Scan for the cell matching the given text and deliver its [X, Y] coordinate at center. 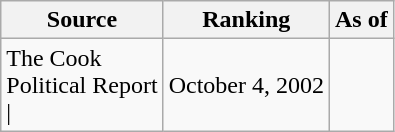
October 4, 2002 [246, 85]
Source [82, 20]
The CookPolitical Report| [82, 85]
As of [361, 20]
Ranking [246, 20]
